Return the (X, Y) coordinate for the center point of the cell that contains the specified text.  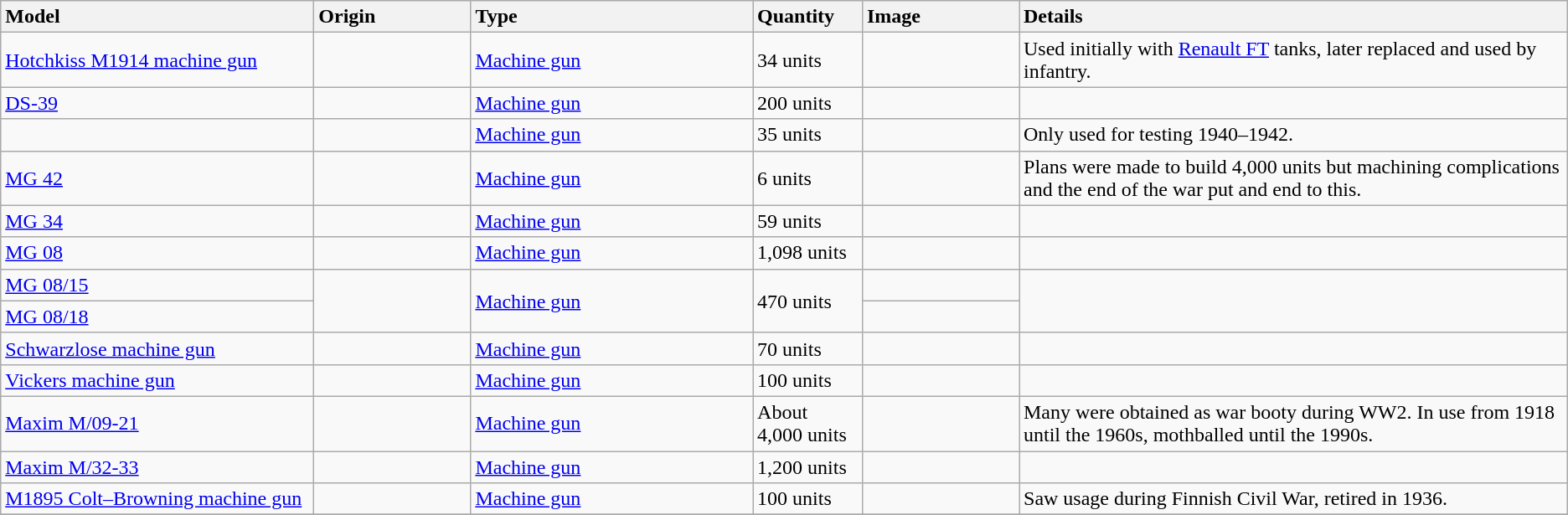
200 units (807, 103)
Used initially with Renault FT tanks, later replaced and used by infantry. (1293, 60)
Maxim M/09-21 (157, 424)
Hotchkiss M1914 machine gun (157, 60)
DS-39 (157, 103)
70 units (807, 348)
59 units (807, 221)
Type (611, 17)
Only used for testing 1940–1942. (1293, 135)
Vickers machine gun (157, 380)
MG 42 (157, 178)
MG 08/18 (157, 317)
About 4,000 units (807, 424)
Many were obtained as war booty during WW2. In use from 1918 until the 1960s, mothballed until the 1990s. (1293, 424)
Schwarzlose machine gun (157, 348)
MG 34 (157, 221)
470 units (807, 301)
35 units (807, 135)
Maxim M/32-33 (157, 466)
1,200 units (807, 466)
Model (157, 17)
34 units (807, 60)
1,098 units (807, 253)
MG 08 (157, 253)
Image (940, 17)
Quantity (807, 17)
Saw usage during Finnish Civil War, retired in 1936. (1293, 499)
Origin (392, 17)
6 units (807, 178)
MG 08/15 (157, 285)
M1895 Colt–Browning machine gun (157, 499)
Details (1293, 17)
Plans were made to build 4,000 units but machining complications and the end of the war put and end to this. (1293, 178)
